Provide the (X, Y) coordinate of the cell's center where the given text is located.  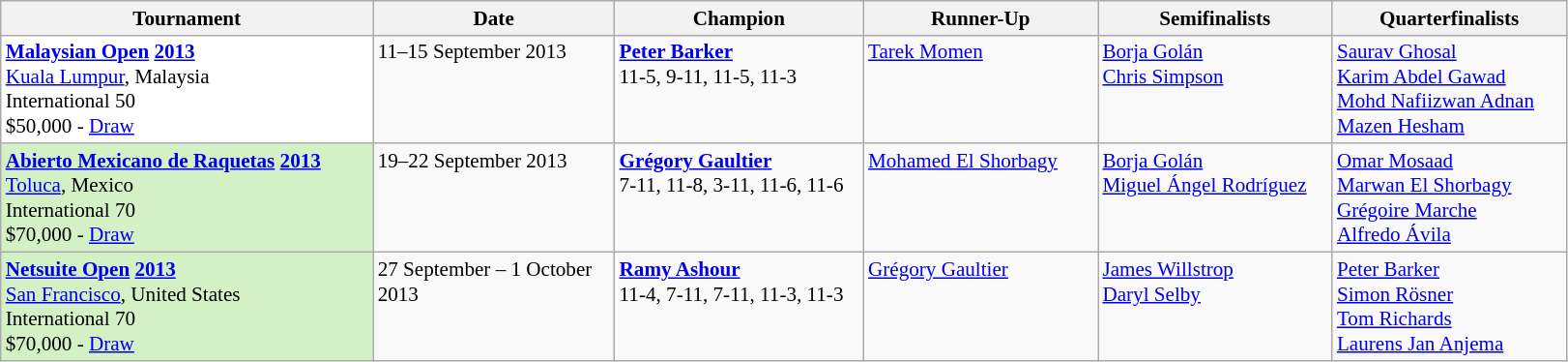
Grégory Gaultier (980, 306)
Peter Barker Simon Rösner Tom Richards Laurens Jan Anjema (1449, 306)
Quarterfinalists (1449, 17)
Netsuite Open 2013 San Francisco, United StatesInternational 70$70,000 - Draw (188, 306)
Tarek Momen (980, 89)
James Willstrop Daryl Selby (1215, 306)
Saurav Ghosal Karim Abdel Gawad Mohd Nafiizwan Adnan Mazen Hesham (1449, 89)
Ramy Ashour11-4, 7-11, 7-11, 11-3, 11-3 (739, 306)
Tournament (188, 17)
11–15 September 2013 (494, 89)
Runner-Up (980, 17)
19–22 September 2013 (494, 197)
Grégory Gaultier7-11, 11-8, 3-11, 11-6, 11-6 (739, 197)
Champion (739, 17)
Omar Mosaad Marwan El Shorbagy Grégoire Marche Alfredo Ávila (1449, 197)
Peter Barker11-5, 9-11, 11-5, 11-3 (739, 89)
Borja Golán Chris Simpson (1215, 89)
27 September – 1 October 2013 (494, 306)
Mohamed El Shorbagy (980, 197)
Date (494, 17)
Malaysian Open 2013 Kuala Lumpur, MalaysiaInternational 50$50,000 - Draw (188, 89)
Borja Golán Miguel Ángel Rodríguez (1215, 197)
Abierto Mexicano de Raquetas 2013 Toluca, MexicoInternational 70$70,000 - Draw (188, 197)
Semifinalists (1215, 17)
